Capture the cell that displays the provided text and extract its (x, y) central coordinate. 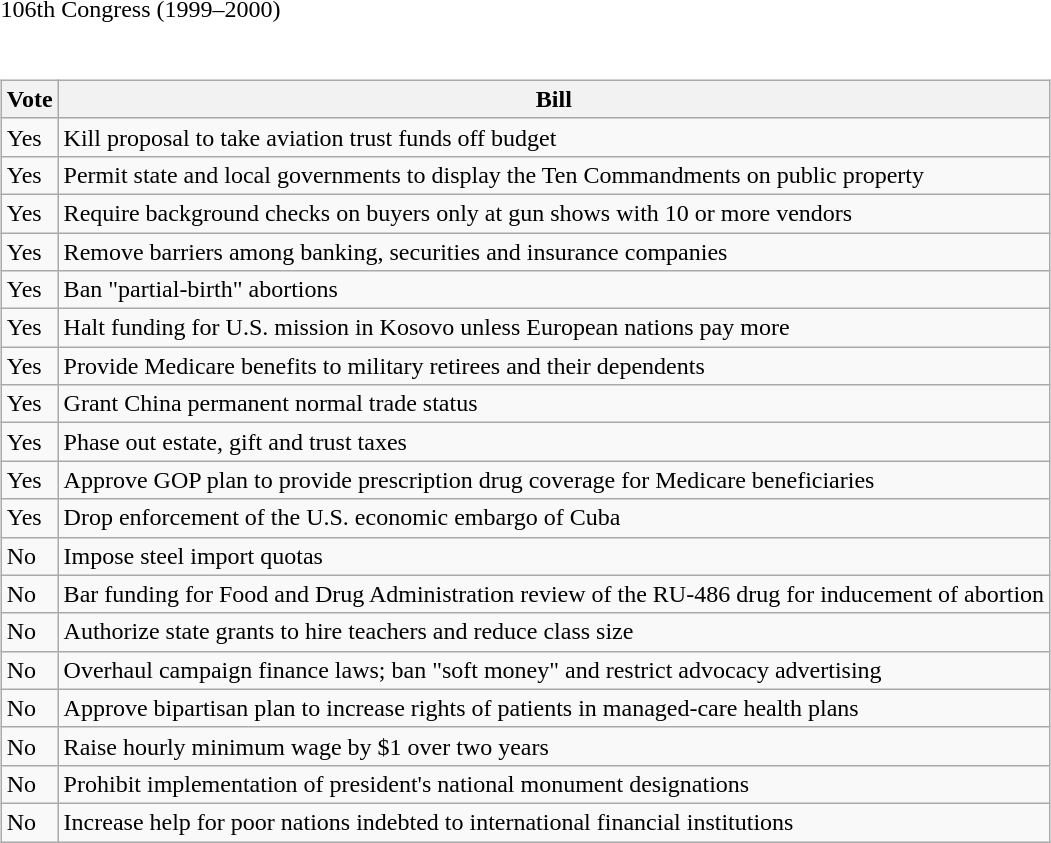
Grant China permanent normal trade status (554, 404)
Authorize state grants to hire teachers and reduce class size (554, 632)
Bill (554, 99)
Approve GOP plan to provide prescription drug coverage for Medicare beneficiaries (554, 480)
Overhaul campaign finance laws; ban "soft money" and restrict advocacy advertising (554, 670)
Phase out estate, gift and trust taxes (554, 442)
Impose steel import quotas (554, 556)
Approve bipartisan plan to increase rights of patients in managed-care health plans (554, 708)
Halt funding for U.S. mission in Kosovo unless European nations pay more (554, 328)
Permit state and local governments to display the Ten Commandments on public property (554, 175)
Increase help for poor nations indebted to international financial institutions (554, 822)
Raise hourly minimum wage by $1 over two years (554, 746)
Kill proposal to take aviation trust funds off budget (554, 137)
Ban "partial-birth" abortions (554, 290)
Prohibit implementation of president's national monument designations (554, 784)
Remove barriers among banking, securities and insurance companies (554, 251)
Require background checks on buyers only at gun shows with 10 or more vendors (554, 213)
Drop enforcement of the U.S. economic embargo of Cuba (554, 518)
Vote (30, 99)
Provide Medicare benefits to military retirees and their dependents (554, 366)
Bar funding for Food and Drug Administration review of the RU-486 drug for inducement of abortion (554, 594)
